Output the [X, Y] coordinate of the center of the cell containing the given text.  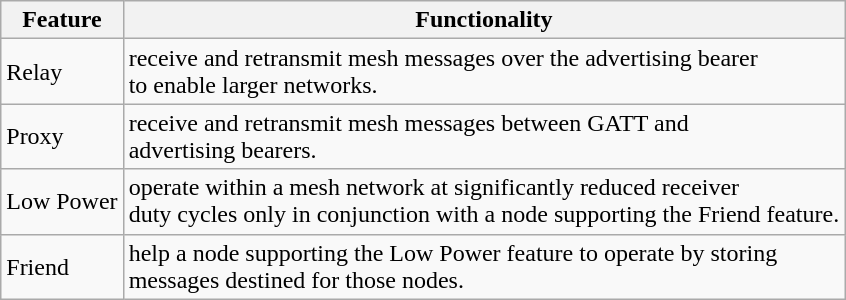
Proxy [62, 136]
Relay [62, 72]
Low Power [62, 202]
Feature [62, 20]
Functionality [484, 20]
operate within a mesh network at significantly reduced receiverduty cycles only in conjunction with a node supporting the Friend feature. [484, 202]
help a node supporting the Low Power feature to operate by storingmessages destined for those nodes. [484, 266]
Friend [62, 266]
receive and retransmit mesh messages between GATT andadvertising bearers. [484, 136]
receive and retransmit mesh messages over the advertising bearerto enable larger networks. [484, 72]
